Determine the [X, Y] coordinate at the center of the cell enclosing the given text.  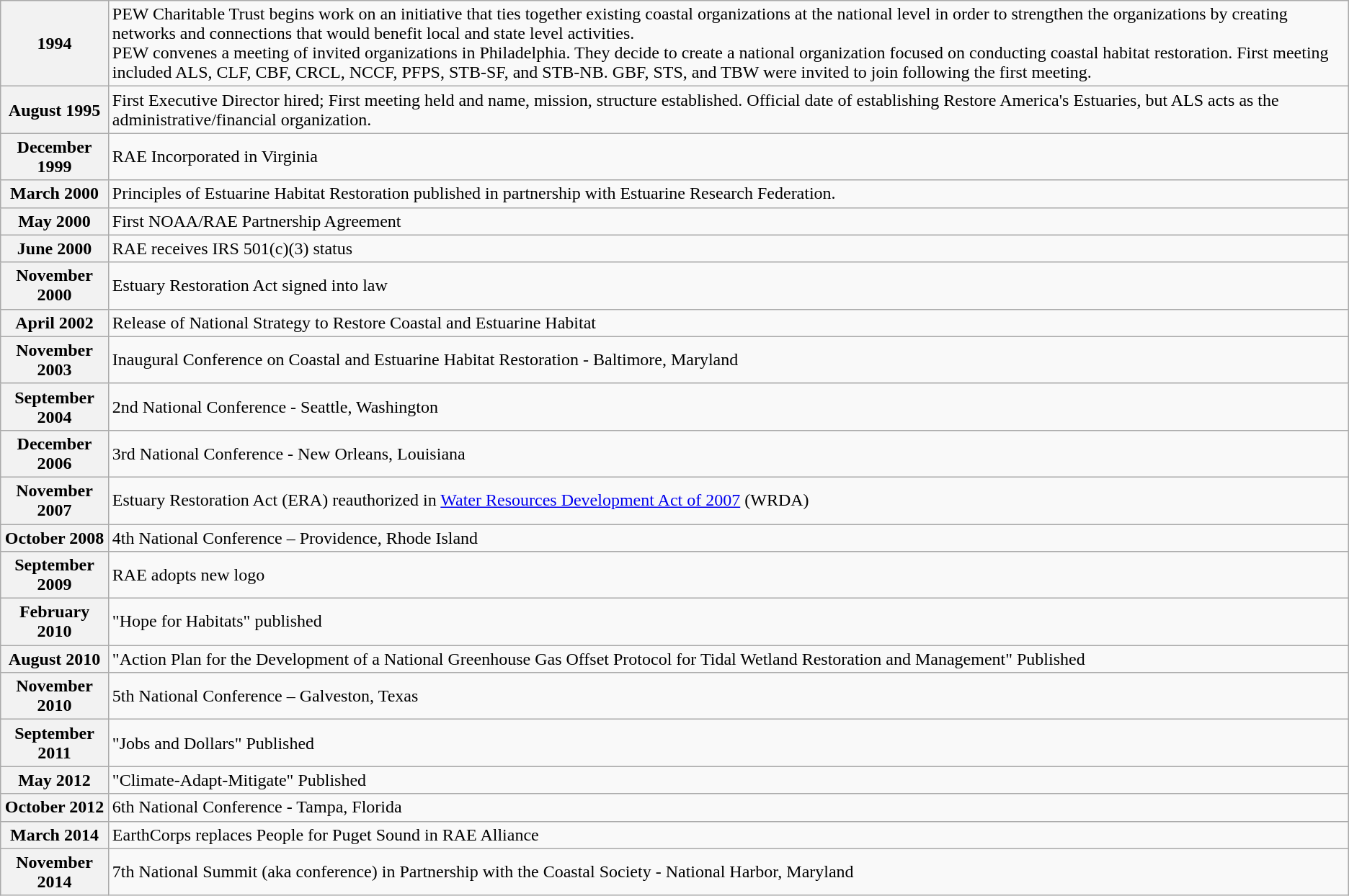
EarthCorps replaces People for Puget Sound in RAE Alliance [728, 835]
Inaugural Conference on Coastal and Estuarine Habitat Restoration - Baltimore, Maryland [728, 360]
October 2012 [55, 807]
Estuary Restoration Act signed into law [728, 285]
Estuary Restoration Act (ERA) reauthorized in Water Resources Development Act of 2007 (WRDA) [728, 500]
Release of National Strategy to Restore Coastal and Estuarine Habitat [728, 323]
November 2000 [55, 285]
"Action Plan for the Development of a National Greenhouse Gas Offset Protocol for Tidal Wetland Restoration and Management" Published [728, 659]
September 2011 [55, 743]
March 2000 [55, 194]
7th National Summit (aka conference) in Partnership with the Coastal Society - National Harbor, Maryland [728, 872]
"Jobs and Dollars" Published [728, 743]
March 2014 [55, 835]
November 2010 [55, 696]
"Hope for Habitats" published [728, 622]
May 2000 [55, 221]
6th National Conference - Tampa, Florida [728, 807]
3rd National Conference - New Orleans, Louisiana [728, 454]
June 2000 [55, 248]
August 1995 [55, 109]
May 2012 [55, 780]
November 2014 [55, 872]
First NOAA/RAE Partnership Agreement [728, 221]
Principles of Estuarine Habitat Restoration published in partnership with Estuarine Research Federation. [728, 194]
RAE adopts new logo [728, 575]
2nd National Conference - Seattle, Washington [728, 406]
RAE receives IRS 501(c)(3) status [728, 248]
1994 [55, 43]
November 2007 [55, 500]
February 2010 [55, 622]
5th National Conference – Galveston, Texas [728, 696]
RAE Incorporated in Virginia [728, 157]
September 2004 [55, 406]
November 2003 [55, 360]
"Climate-Adapt-Mitigate" Published [728, 780]
August 2010 [55, 659]
September 2009 [55, 575]
December 2006 [55, 454]
December 1999 [55, 157]
April 2002 [55, 323]
October 2008 [55, 538]
4th National Conference – Providence, Rhode Island [728, 538]
